Return the (x, y) coordinate for the center point of the cell that contains the specified text.  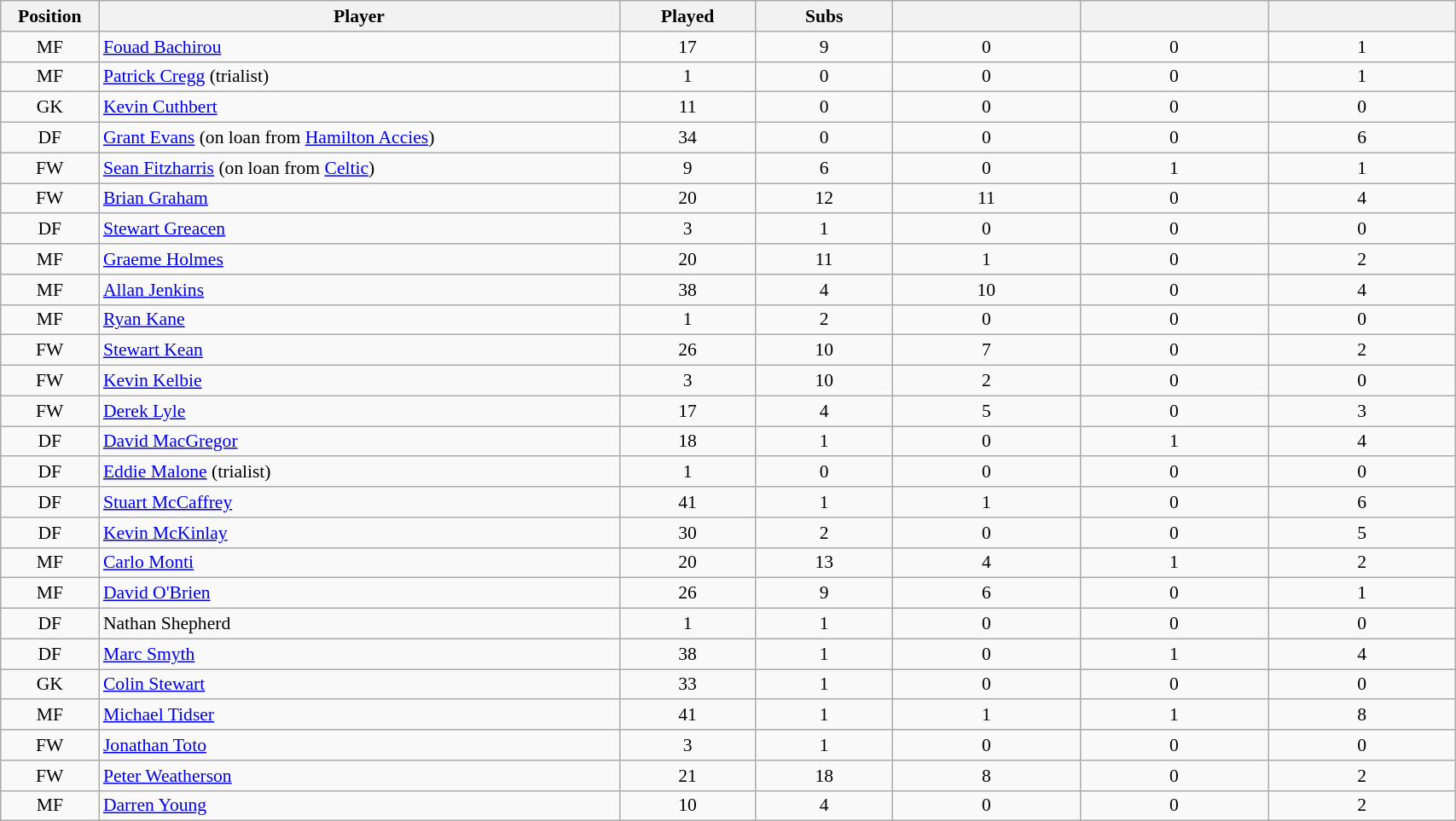
21 (687, 776)
12 (824, 199)
30 (687, 533)
Brian Graham (359, 199)
Fouad Bachirou (359, 47)
Grant Evans (on loan from Hamilton Accies) (359, 138)
Player (359, 16)
33 (687, 685)
Stewart Kean (359, 350)
Stewart Greacen (359, 229)
34 (687, 138)
13 (824, 563)
Played (687, 16)
David O'Brien (359, 593)
Peter Weatherson (359, 776)
Ryan Kane (359, 320)
Stuart McCaffrey (359, 502)
Derek Lyle (359, 411)
Nathan Shepherd (359, 624)
Jonathan Toto (359, 745)
Kevin Cuthbert (359, 107)
Marc Smyth (359, 654)
David MacGregor (359, 442)
Allan Jenkins (359, 290)
Sean Fitzharris (on loan from Celtic) (359, 168)
Carlo Monti (359, 563)
Eddie Malone (trialist) (359, 472)
Kevin Kelbie (359, 381)
Kevin McKinlay (359, 533)
Subs (824, 16)
Darren Young (359, 806)
7 (986, 350)
Graeme Holmes (359, 259)
Position (49, 16)
Colin Stewart (359, 685)
Patrick Cregg (trialist) (359, 77)
Michael Tidser (359, 715)
